Locate the cell with the specified text and output its [X, Y] center coordinate. 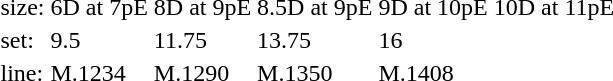
11.75 [202, 40]
16 [433, 40]
9.5 [99, 40]
13.75 [315, 40]
